Provide the (X, Y) coordinate of the cell's center where the given text is located.  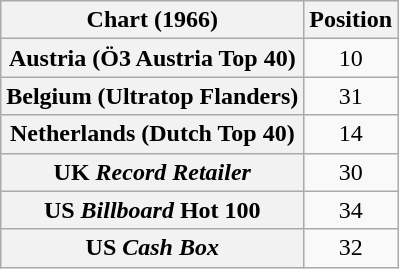
US Cash Box (152, 248)
Netherlands (Dutch Top 40) (152, 134)
31 (351, 96)
US Billboard Hot 100 (152, 210)
Position (351, 20)
30 (351, 172)
32 (351, 248)
UK Record Retailer (152, 172)
10 (351, 58)
Belgium (Ultratop Flanders) (152, 96)
Austria (Ö3 Austria Top 40) (152, 58)
34 (351, 210)
14 (351, 134)
Chart (1966) (152, 20)
